Capture the cell that displays the provided text and extract its [x, y] central coordinate. 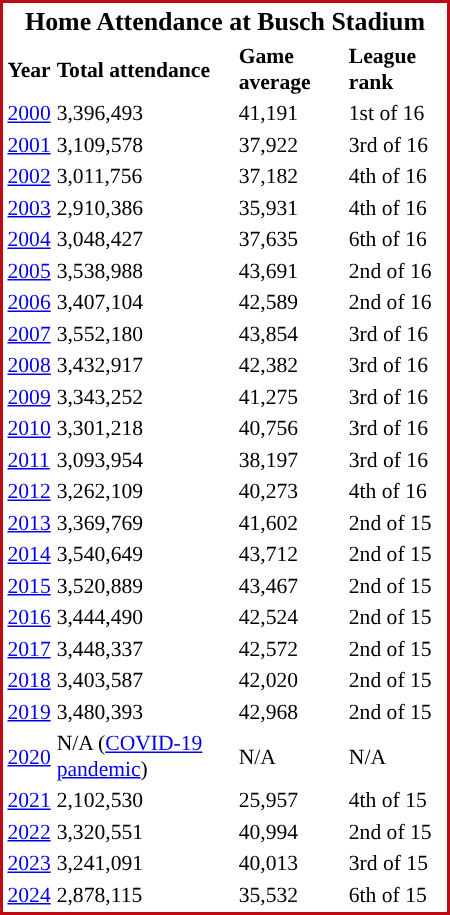
2007 [29, 334]
43,691 [290, 270]
2018 [29, 680]
Total attendance [144, 69]
40,273 [290, 491]
2014 [29, 554]
2,910,386 [144, 208]
2004 [29, 239]
42,589 [290, 302]
37,922 [290, 144]
41,275 [290, 396]
3,520,889 [144, 586]
3,093,954 [144, 460]
43,854 [290, 334]
2019 [29, 712]
37,182 [290, 176]
3,048,427 [144, 239]
2,102,530 [144, 800]
6th of 16 [396, 239]
3,444,490 [144, 617]
25,957 [290, 800]
3rd of 15 [396, 863]
3,343,252 [144, 396]
6th of 15 [396, 894]
3,448,337 [144, 648]
3,301,218 [144, 428]
35,532 [290, 894]
3,262,109 [144, 491]
2009 [29, 396]
38,197 [290, 460]
3,369,769 [144, 522]
2010 [29, 428]
2006 [29, 302]
3,538,988 [144, 270]
Game average [290, 69]
3,396,493 [144, 113]
3,403,587 [144, 680]
N/A (COVID-19 pandemic) [144, 756]
40,756 [290, 428]
3,480,393 [144, 712]
Home Attendance at Busch Stadium [225, 22]
40,994 [290, 832]
3,011,756 [144, 176]
42,572 [290, 648]
4th of 15 [396, 800]
43,712 [290, 554]
40,013 [290, 863]
2003 [29, 208]
42,968 [290, 712]
3,109,578 [144, 144]
42,020 [290, 680]
2000 [29, 113]
41,191 [290, 113]
3,407,104 [144, 302]
2013 [29, 522]
2022 [29, 832]
2021 [29, 800]
2020 [29, 756]
2015 [29, 586]
3,552,180 [144, 334]
2017 [29, 648]
37,635 [290, 239]
2008 [29, 365]
3,241,091 [144, 863]
3,540,649 [144, 554]
2005 [29, 270]
41,602 [290, 522]
Year [29, 69]
1st of 16 [396, 113]
2024 [29, 894]
2011 [29, 460]
3,432,917 [144, 365]
35,931 [290, 208]
42,382 [290, 365]
3,320,551 [144, 832]
League rank [396, 69]
2001 [29, 144]
2016 [29, 617]
43,467 [290, 586]
2002 [29, 176]
2,878,115 [144, 894]
2023 [29, 863]
2012 [29, 491]
42,524 [290, 617]
